Pinpoint the cell where the given text exists, returning its [X, Y] midpoint coordinate. 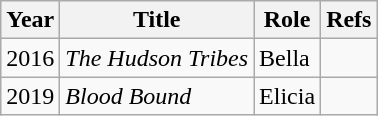
Elicia [288, 96]
2019 [30, 96]
Year [30, 20]
Blood Bound [157, 96]
2016 [30, 58]
The Hudson Tribes [157, 58]
Refs [349, 20]
Title [157, 20]
Role [288, 20]
Bella [288, 58]
